Detect which cell encompasses the target text, then output its (x, y) center coordinate. 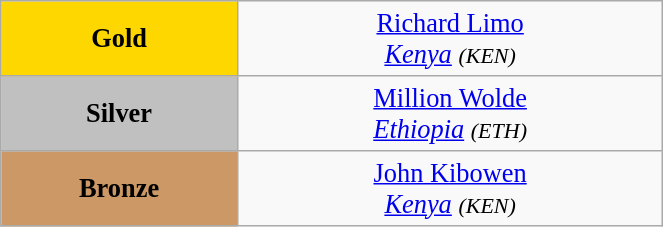
Gold (120, 38)
John KibowenKenya (KEN) (450, 188)
Richard LimoKenya (KEN) (450, 38)
Silver (120, 112)
Bronze (120, 188)
Million WoldeEthiopia (ETH) (450, 112)
